Find where the given text appears and provide that cell's center as (X, Y) coordinate. 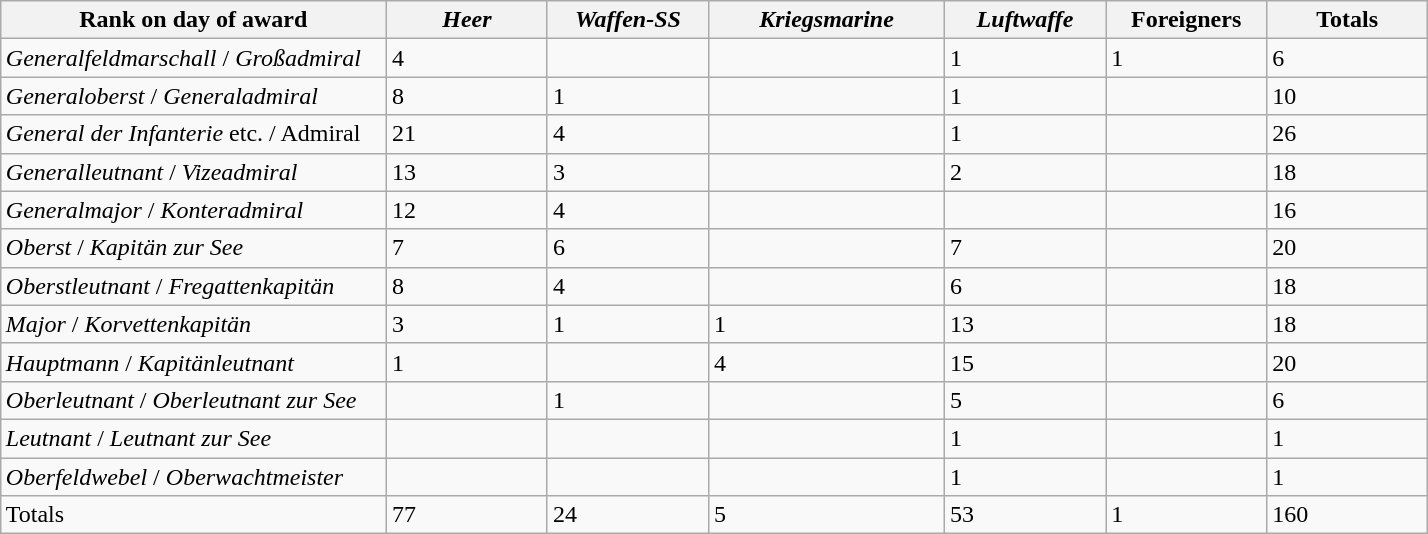
Generalmajor / Konteradmiral (193, 210)
General der Infanterie etc. / Admiral (193, 134)
Generalfeldmarschall / Großadmiral (193, 58)
Major / Korvettenkapitän (193, 324)
12 (466, 210)
Oberfeldwebel / Oberwachtmeister (193, 477)
Rank on day of award (193, 20)
77 (466, 515)
Generalleutnant / Vizeadmiral (193, 172)
Generaloberst / Generaladmiral (193, 96)
26 (1348, 134)
16 (1348, 210)
Kriegsmarine (826, 20)
Oberleutnant / Oberleutnant zur See (193, 400)
15 (1026, 362)
21 (466, 134)
160 (1348, 515)
53 (1026, 515)
Waffen-SS (628, 20)
Oberstleutnant / Fregattenkapitän (193, 286)
Foreigners (1186, 20)
2 (1026, 172)
Leutnant / Leutnant zur See (193, 438)
24 (628, 515)
Oberst / Kapitän zur See (193, 248)
10 (1348, 96)
Luftwaffe (1026, 20)
Hauptmann / Kapitänleutnant (193, 362)
Heer (466, 20)
